Pinpoint the cell where the given text exists, returning its [X, Y] midpoint coordinate. 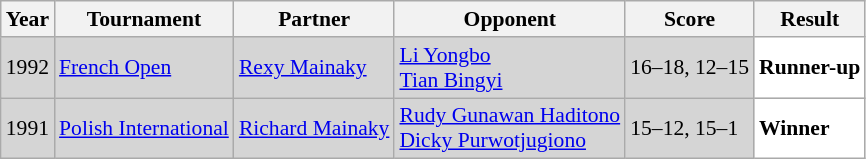
Score [690, 19]
Runner-up [810, 68]
Rudy Gunawan Haditono Dicky Purwotjugiono [510, 128]
Winner [810, 128]
Tournament [144, 19]
Partner [314, 19]
Year [28, 19]
Result [810, 19]
Rexy Mainaky [314, 68]
Li Yongbo Tian Bingyi [510, 68]
15–12, 15–1 [690, 128]
16–18, 12–15 [690, 68]
1991 [28, 128]
Polish International [144, 128]
1992 [28, 68]
Opponent [510, 19]
Richard Mainaky [314, 128]
French Open [144, 68]
